For the text-containing cell, return its midpoint in [x, y] coordinate format. 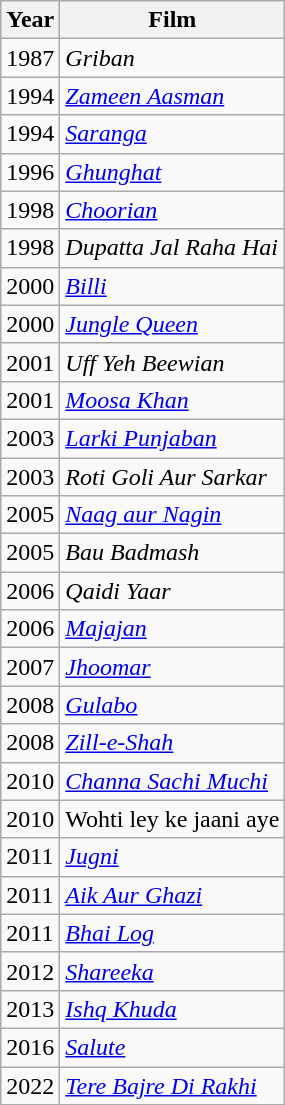
Naag aur Nagin [172, 515]
Film [172, 20]
2013 [30, 1009]
Bhai Log [172, 933]
Channa Sachi Muchi [172, 781]
2022 [30, 1085]
Saranga [172, 134]
Aik Aur Ghazi [172, 895]
Dupatta Jal Raha Hai [172, 248]
Zill-e-Shah [172, 743]
Bau Badmash [172, 553]
Ishq Khuda [172, 1009]
Qaidi Yaar [172, 591]
Griban [172, 58]
Choorian [172, 210]
Zameen Aasman [172, 96]
Billi [172, 286]
Jhoomar [172, 667]
Wohti ley ke jaani aye [172, 819]
Roti Goli Aur Sarkar [172, 477]
1996 [30, 172]
2016 [30, 1047]
Larki Punjaban [172, 438]
1987 [30, 58]
2007 [30, 667]
Shareeka [172, 971]
Jungle Queen [172, 324]
Uff Yeh Beewian [172, 362]
Ghunghat [172, 172]
Year [30, 20]
Salute [172, 1047]
Gulabo [172, 705]
Majajan [172, 629]
Moosa Khan [172, 400]
Tere Bajre Di Rakhi [172, 1085]
2012 [30, 971]
Jugni [172, 857]
